Return [X, Y] of the center of cell containing provided text 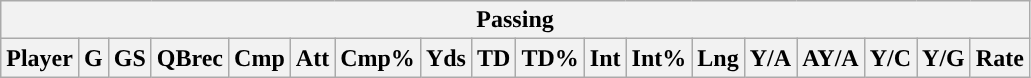
QBrec [190, 58]
Y/A [770, 58]
G [93, 58]
Passing [516, 20]
Lng [718, 58]
Cmp% [378, 58]
Player [40, 58]
Yds [446, 58]
Int [605, 58]
AY/A [831, 58]
Cmp [260, 58]
Att [312, 58]
Y/C [890, 58]
Rate [1000, 58]
Int% [659, 58]
TD% [550, 58]
Y/G [944, 58]
TD [493, 58]
GS [130, 58]
